Capture the cell that displays the provided text and extract its [X, Y] central coordinate. 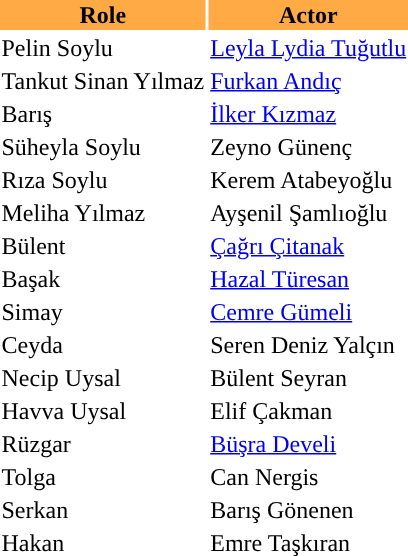
Kerem Atabeyoğlu [308, 180]
Rıza Soylu [103, 180]
Cemre Gümeli [308, 312]
Ceyda [103, 345]
Büşra Develi [308, 444]
Simay [103, 312]
Elif Çakman [308, 411]
Bülent Seyran [308, 378]
Role [103, 15]
Tolga [103, 477]
Seren Deniz Yalçın [308, 345]
Tankut Sinan Yılmaz [103, 81]
Rüzgar [103, 444]
Barış [103, 114]
Başak [103, 279]
Ayşenil Şamlıoğlu [308, 213]
İlker Kızmaz [308, 114]
Çağrı Çitanak [308, 246]
Can Nergis [308, 477]
Leyla Lydia Tuğutlu [308, 48]
Serkan [103, 510]
Hazal Türesan [308, 279]
Havva Uysal [103, 411]
Actor [308, 15]
Meliha Yılmaz [103, 213]
Necip Uysal [103, 378]
Furkan Andıç [308, 81]
Barış Gönenen [308, 510]
Bülent [103, 246]
Süheyla Soylu [103, 147]
Zeyno Günenç [308, 147]
Pelin Soylu [103, 48]
